Return (x, y) of the center of cell containing provided text 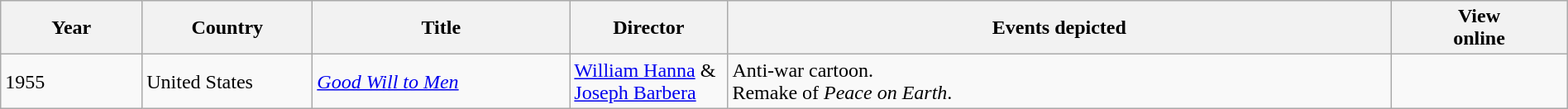
Country (227, 28)
Year (71, 28)
Title (442, 28)
Anti-war cartoon.Remake of Peace on Earth. (1059, 81)
1955 (71, 81)
Director (648, 28)
Viewonline (1480, 28)
William Hanna & Joseph Barbera (648, 81)
Events depicted (1059, 28)
United States (227, 81)
Good Will to Men (442, 81)
